Provide the [x, y] coordinate of the cell's center where the given text is located.  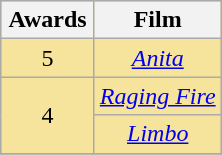
Awards [48, 20]
Limbo [158, 134]
Anita [158, 58]
Raging Fire [158, 96]
5 [48, 58]
Film [158, 20]
4 [48, 115]
